From the cell containing the given text, extract its center point as [X, Y] coordinate. 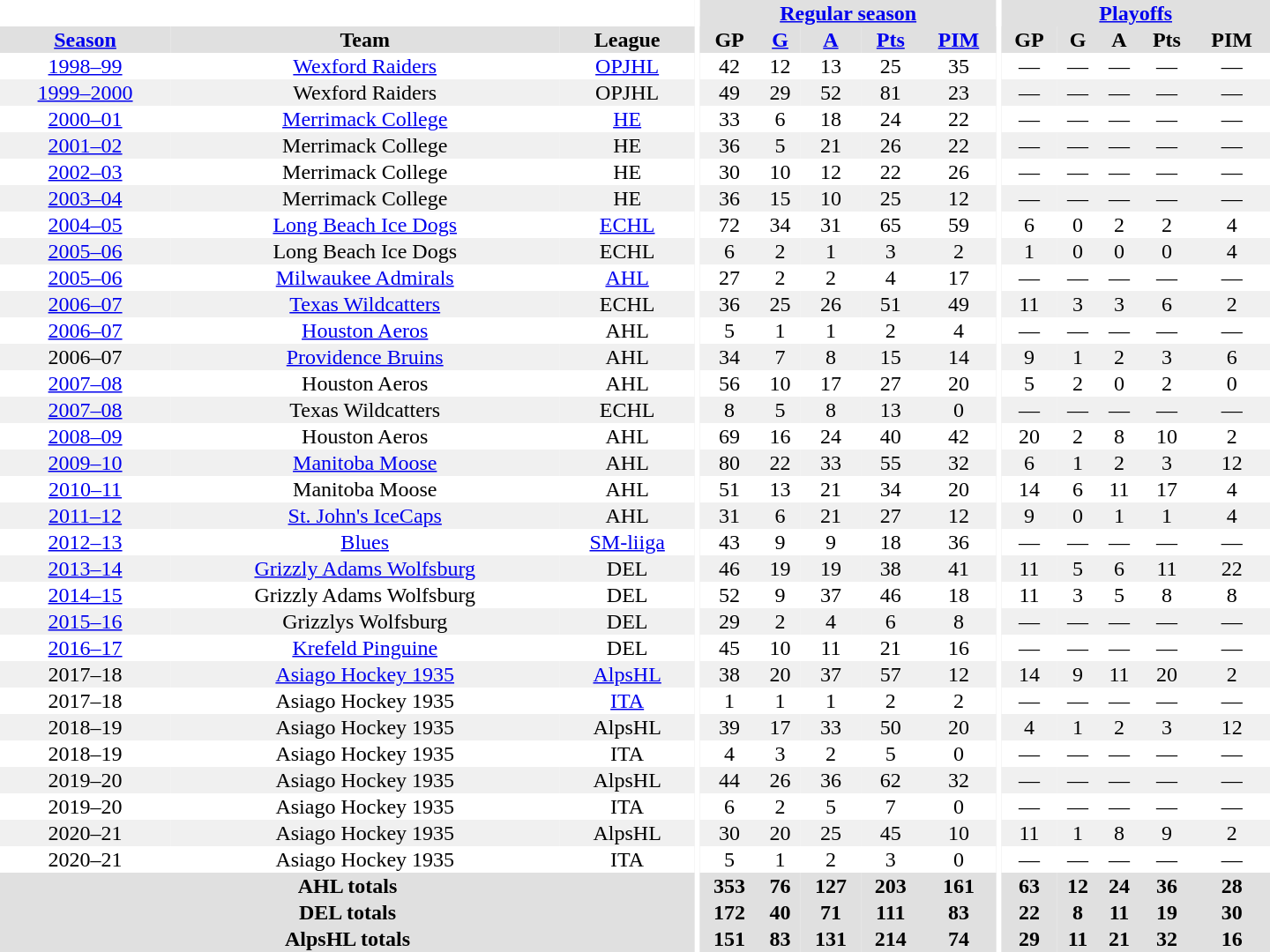
2009–10 [85, 463]
2011–12 [85, 516]
2004–05 [85, 225]
172 [729, 912]
127 [831, 886]
2001–02 [85, 145]
43 [729, 542]
76 [780, 886]
1999–2000 [85, 93]
62 [891, 780]
74 [959, 939]
League [627, 40]
1998–99 [85, 66]
23 [959, 93]
Playoffs [1136, 13]
131 [831, 939]
72 [729, 225]
161 [959, 886]
39 [729, 727]
Blues [365, 542]
2010–11 [85, 489]
81 [891, 93]
2002–03 [85, 172]
2003–04 [85, 198]
41 [959, 569]
353 [729, 886]
63 [1028, 886]
Milwaukee Admirals [365, 278]
57 [891, 674]
214 [891, 939]
65 [891, 225]
111 [891, 912]
2000–01 [85, 119]
2012–13 [85, 542]
71 [831, 912]
DEL totals [347, 912]
Season [85, 40]
Grizzlys Wolfsburg [365, 621]
44 [729, 780]
Regular season [848, 13]
28 [1231, 886]
203 [891, 886]
56 [729, 383]
Krefeld Pinguine [365, 648]
Providence Bruins [365, 357]
St. John's IceCaps [365, 516]
80 [729, 463]
2014–15 [85, 595]
2016–17 [85, 648]
55 [891, 463]
50 [891, 727]
AHL totals [347, 886]
151 [729, 939]
Team [365, 40]
35 [959, 66]
69 [729, 436]
2008–09 [85, 436]
AlpsHL totals [347, 939]
2015–16 [85, 621]
SM-liiga [627, 542]
2013–14 [85, 569]
59 [959, 225]
